Locate the cell with the specified text and output its [x, y] center coordinate. 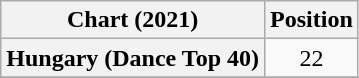
Hungary (Dance Top 40) [133, 58]
Chart (2021) [133, 20]
22 [312, 58]
Position [312, 20]
